Return (x, y) of the center of cell containing provided text 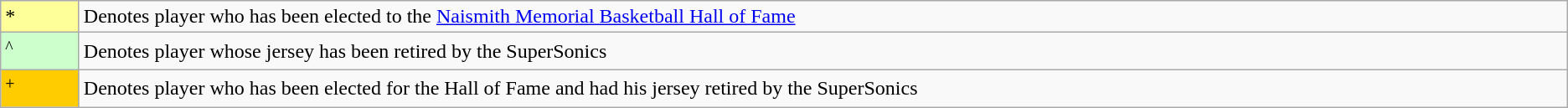
^ (40, 52)
Denotes player whose jersey has been retired by the SuperSonics (823, 52)
* (40, 17)
+ (40, 89)
Denotes player who has been elected to the Naismith Memorial Basketball Hall of Fame (823, 17)
Denotes player who has been elected for the Hall of Fame and had his jersey retired by the SuperSonics (823, 89)
